Scan for the cell matching the given text and deliver its [x, y] coordinate at center. 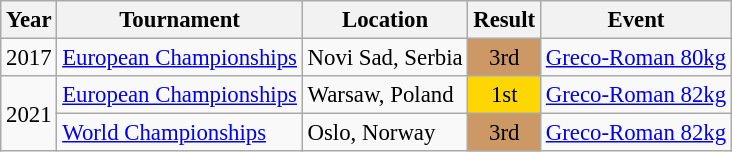
2021 [29, 114]
2017 [29, 58]
Greco-Roman 80kg [636, 58]
Location [385, 20]
Result [504, 20]
Year [29, 20]
Oslo, Norway [385, 133]
Novi Sad, Serbia [385, 58]
World Championships [180, 133]
1st [504, 95]
Tournament [180, 20]
Warsaw, Poland [385, 95]
Event [636, 20]
